Detect which cell encompasses the target text, then output its [X, Y] center coordinate. 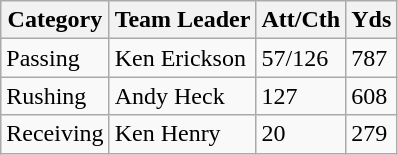
Att/Cth [301, 20]
608 [372, 96]
279 [372, 134]
Andy Heck [182, 96]
Rushing [55, 96]
Passing [55, 58]
20 [301, 134]
Team Leader [182, 20]
Yds [372, 20]
Receiving [55, 134]
Ken Henry [182, 134]
127 [301, 96]
Category [55, 20]
787 [372, 58]
Ken Erickson [182, 58]
57/126 [301, 58]
